Determine the [X, Y] coordinate at the center of the cell enclosing the given text.  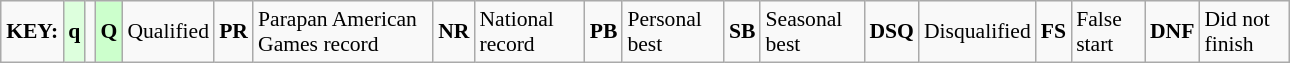
q [74, 32]
Seasonal best [812, 32]
Did not finish [1244, 32]
Parapan American Games record [343, 32]
National record [529, 32]
Qualified [168, 32]
FS [1054, 32]
DSQ [892, 32]
Disqualified [978, 32]
Q [108, 32]
PR [234, 32]
KEY: [32, 32]
Personal best [673, 32]
SB [742, 32]
PB [604, 32]
False start [1108, 32]
DNF [1172, 32]
NR [454, 32]
